Return [x, y] of the center of cell containing provided text 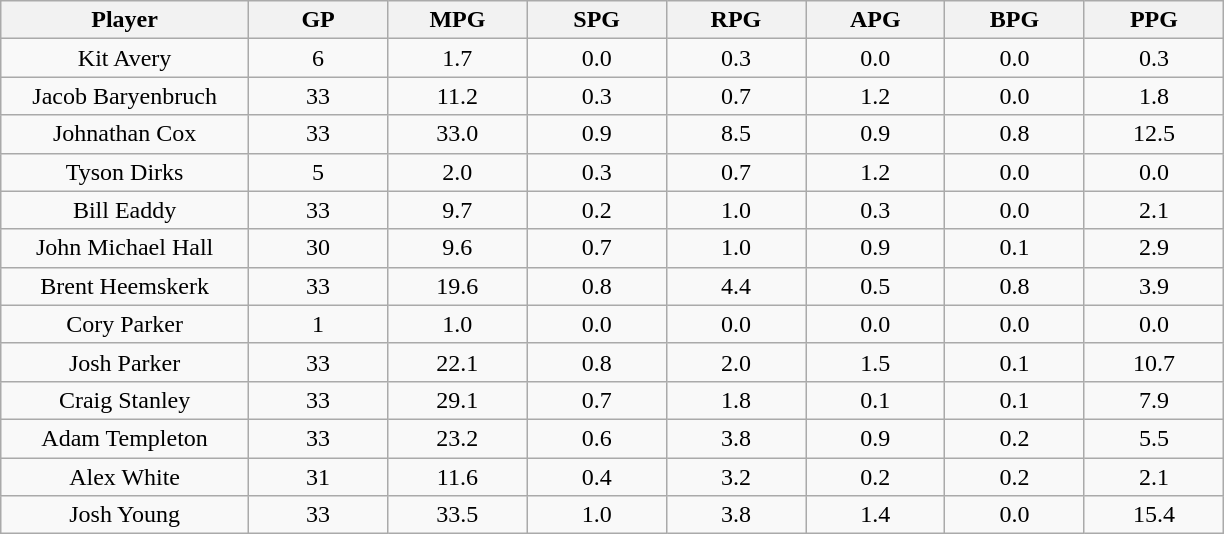
PPG [1154, 20]
Alex White [125, 477]
3.2 [736, 477]
1.5 [876, 362]
0.5 [876, 286]
RPG [736, 20]
0.6 [596, 438]
APG [876, 20]
5.5 [1154, 438]
Kit Avery [125, 58]
1.7 [458, 58]
1 [318, 324]
29.1 [458, 400]
15.4 [1154, 515]
33.5 [458, 515]
19.6 [458, 286]
31 [318, 477]
BPG [1014, 20]
John Michael Hall [125, 248]
Cory Parker [125, 324]
Bill Eaddy [125, 210]
3.9 [1154, 286]
Brent Heemskerk [125, 286]
Craig Stanley [125, 400]
33.0 [458, 134]
11.2 [458, 96]
9.6 [458, 248]
22.1 [458, 362]
Jacob Baryenbruch [125, 96]
Josh Parker [125, 362]
SPG [596, 20]
6 [318, 58]
5 [318, 172]
23.2 [458, 438]
Johnathan Cox [125, 134]
0.4 [596, 477]
30 [318, 248]
2.9 [1154, 248]
8.5 [736, 134]
MPG [458, 20]
GP [318, 20]
Tyson Dirks [125, 172]
11.6 [458, 477]
12.5 [1154, 134]
Player [125, 20]
Adam Templeton [125, 438]
10.7 [1154, 362]
Josh Young [125, 515]
4.4 [736, 286]
7.9 [1154, 400]
9.7 [458, 210]
1.4 [876, 515]
